Capture the cell that displays the provided text and extract its [x, y] central coordinate. 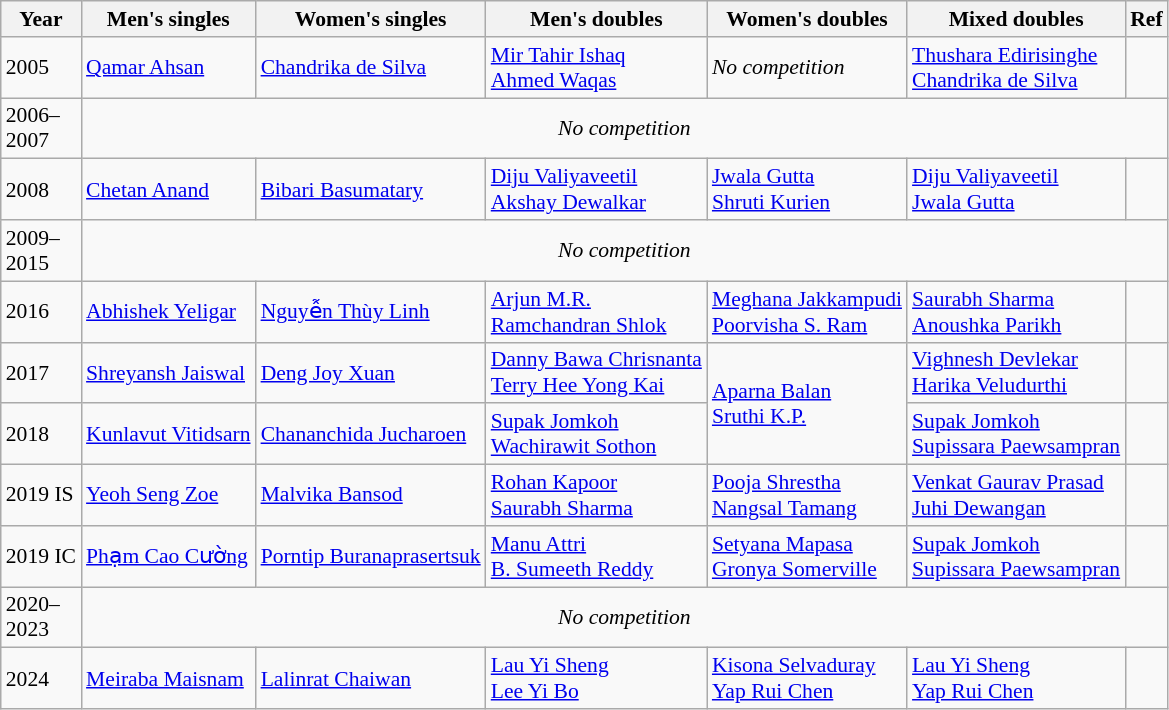
Chananchida Jucharoen [371, 434]
Mixed doubles [1016, 19]
Nguyễn Thùy Linh [371, 312]
Pooja Shrestha Nangsal Tamang [807, 496]
Qamar Ahsan [168, 68]
Aparna Balan Sruthi K.P. [807, 403]
Men's singles [168, 19]
2024 [41, 678]
2020–2023 [41, 618]
Lalinrat Chaiwan [371, 678]
Manu Attri B. Sumeeth Reddy [596, 556]
Lau Yi Sheng Yap Rui Chen [1016, 678]
Lau Yi Sheng Lee Yi Bo [596, 678]
Jwala Gutta Shruti Kurien [807, 190]
Bibari Basumatary [371, 190]
Men's doubles [596, 19]
Saurabh Sharma Anoushka Parikh [1016, 312]
Abhishek Yeligar [168, 312]
Venkat Gaurav Prasad Juhi Dewangan [1016, 496]
Yeoh Seng Zoe [168, 496]
Meiraba Maisnam [168, 678]
2019 IS [41, 496]
Danny Bawa Chrisnanta Terry Hee Yong Kai [596, 372]
Ref [1146, 19]
Arjun M.R. Ramchandran Shlok [596, 312]
Thushara Edirisinghe Chandrika de Silva [1016, 68]
Chandrika de Silva [371, 68]
2018 [41, 434]
Deng Joy Xuan [371, 372]
Supak Jomkoh Wachirawit Sothon [596, 434]
Kisona Selvaduray Yap Rui Chen [807, 678]
Setyana Mapasa Gronya Somerville [807, 556]
Diju Valiyaveetil Akshay Dewalkar [596, 190]
2017 [41, 372]
2005 [41, 68]
Rohan Kapoor Saurabh Sharma [596, 496]
Diju Valiyaveetil Jwala Gutta [1016, 190]
2008 [41, 190]
Porntip Buranaprasertsuk [371, 556]
Kunlavut Vitidsarn [168, 434]
Women's singles [371, 19]
Vighnesh Devlekar Harika Veludurthi [1016, 372]
Meghana Jakkampudi Poorvisha S. Ram [807, 312]
Shreyansh Jaiswal [168, 372]
Mir Tahir Ishaq Ahmed Waqas [596, 68]
Women's doubles [807, 19]
2009–2015 [41, 250]
2016 [41, 312]
Year [41, 19]
2006–2007 [41, 128]
Malvika Bansod [371, 496]
Chetan Anand [168, 190]
Phạm Cao Cường [168, 556]
2019 IC [41, 556]
